Extract the (x, y) coordinate from the center of the cell holding the provided text.  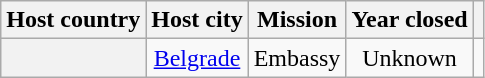
Embassy (297, 58)
Host country (74, 20)
Mission (297, 20)
Belgrade (197, 58)
Host city (197, 20)
Unknown (410, 58)
Year closed (410, 20)
